Capture the cell that displays the provided text and extract its (x, y) central coordinate. 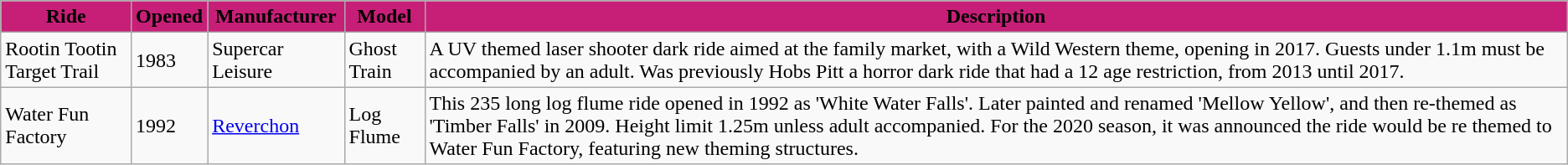
Rootin Tootin Target Trail (66, 60)
1992 (169, 126)
Ride (66, 17)
Model (384, 17)
Opened (169, 17)
Supercar Leisure (276, 60)
Description (996, 17)
Log Flume (384, 126)
1983 (169, 60)
Reverchon (276, 126)
Ghost Train (384, 60)
Manufacturer (276, 17)
Water Fun Factory (66, 126)
